For the text-containing cell, return its midpoint in [X, Y] coordinate format. 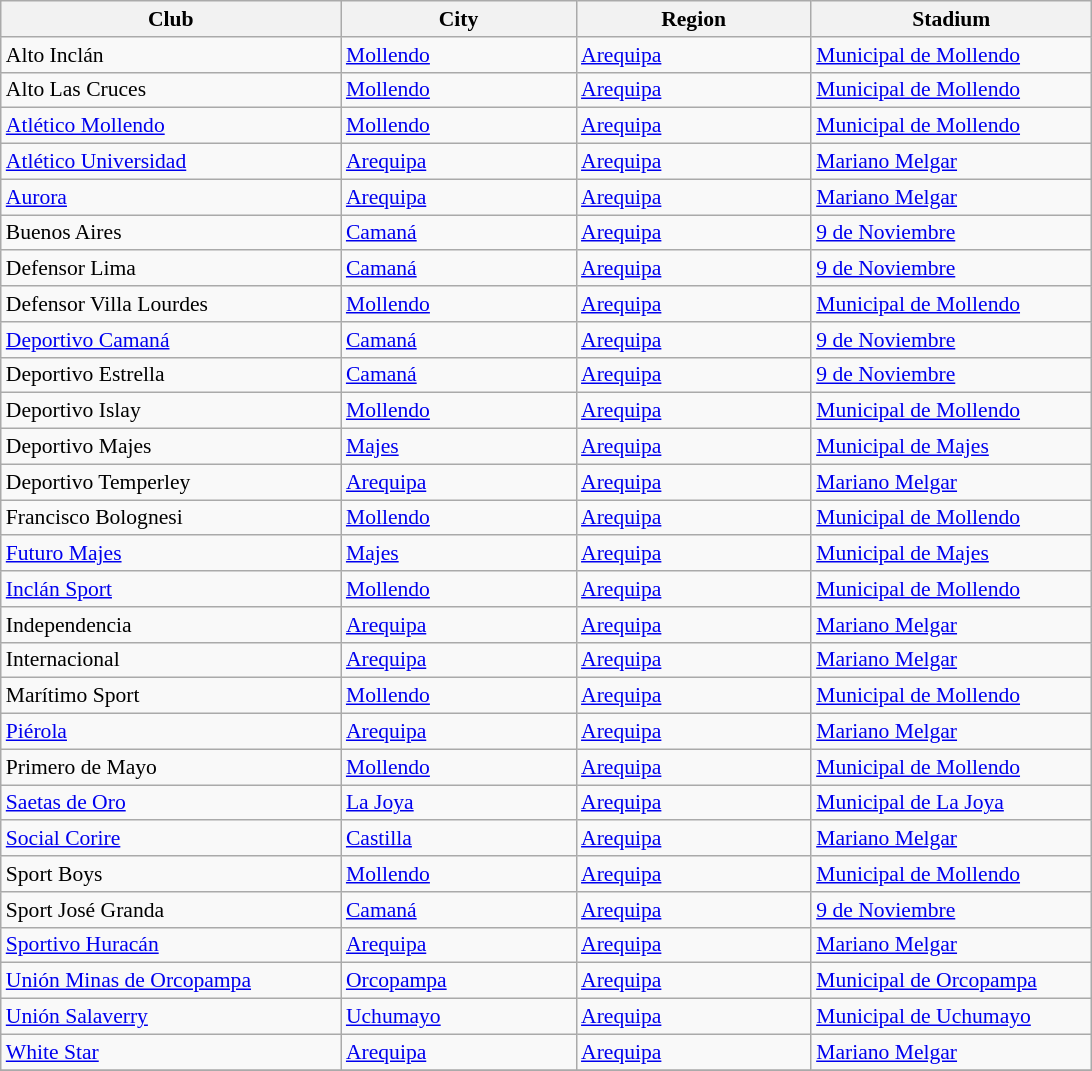
Unión Minas de Orcopampa [171, 981]
Piérola [171, 732]
Atlético Mollendo [171, 126]
Deportivo Camaná [171, 340]
Francisco Bolognesi [171, 518]
Stadium [951, 19]
Municipal de Orcopampa [951, 981]
Club [171, 19]
Unión Salaverry [171, 1017]
Futuro Majes [171, 554]
Aurora [171, 197]
Saetas de Oro [171, 803]
Municipal de La Joya [951, 803]
White Star [171, 1052]
La Joya [458, 803]
Sportivo Huracán [171, 945]
Deportivo Temperley [171, 482]
Deportivo Estrella [171, 375]
Defensor Villa Lourdes [171, 304]
Independencia [171, 625]
Social Corire [171, 839]
Uchumayo [458, 1017]
Castilla [458, 839]
Atlético Universidad [171, 162]
Primero de Mayo [171, 767]
Orcopampa [458, 981]
Sport Boys [171, 874]
Defensor Lima [171, 269]
City [458, 19]
Inclán Sport [171, 589]
Sport José Granda [171, 910]
Marítimo Sport [171, 696]
Internacional [171, 660]
Region [694, 19]
Deportivo Islay [171, 411]
Buenos Aires [171, 233]
Deportivo Majes [171, 447]
Alto Inclán [171, 55]
Alto Las Cruces [171, 90]
Municipal de Uchumayo [951, 1017]
